Search for the cell housing the specified text and yield its (X, Y) center coordinate. 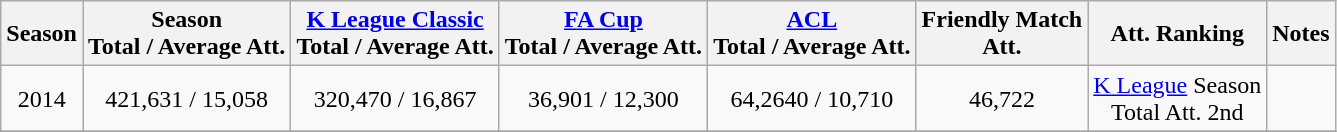
K League ClassicTotal / Average Att. (395, 34)
320,470 / 16,867 (395, 98)
421,631 / 15,058 (186, 98)
FA CupTotal / Average Att. (603, 34)
64,2640 / 10,710 (812, 98)
Att. Ranking (1178, 34)
Season (42, 34)
46,722 (1002, 98)
2014 (42, 98)
ACLTotal / Average Att. (812, 34)
SeasonTotal / Average Att. (186, 34)
Friendly Match Att. (1002, 34)
K League SeasonTotal Att. 2nd (1178, 98)
36,901 / 12,300 (603, 98)
Notes (1301, 34)
